Return [X, Y] of the center of cell containing provided text 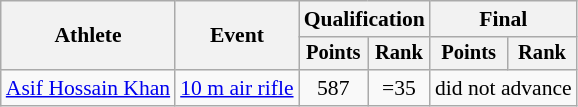
=35 [399, 88]
Event [236, 36]
10 m air rifle [236, 88]
did not advance [504, 88]
Asif Hossain Khan [88, 88]
Athlete [88, 36]
587 [334, 88]
Final [504, 19]
Qualification [364, 19]
